Extract the (x, y) coordinate from the center of the cell holding the provided text.  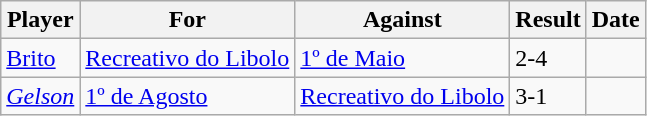
Date (616, 20)
1º de Maio (402, 58)
2-4 (548, 58)
1º de Agosto (188, 96)
Player (40, 20)
Brito (40, 58)
For (188, 20)
Against (402, 20)
Result (548, 20)
Gelson (40, 96)
3-1 (548, 96)
